For the text-containing cell, return its midpoint in (X, Y) coordinate format. 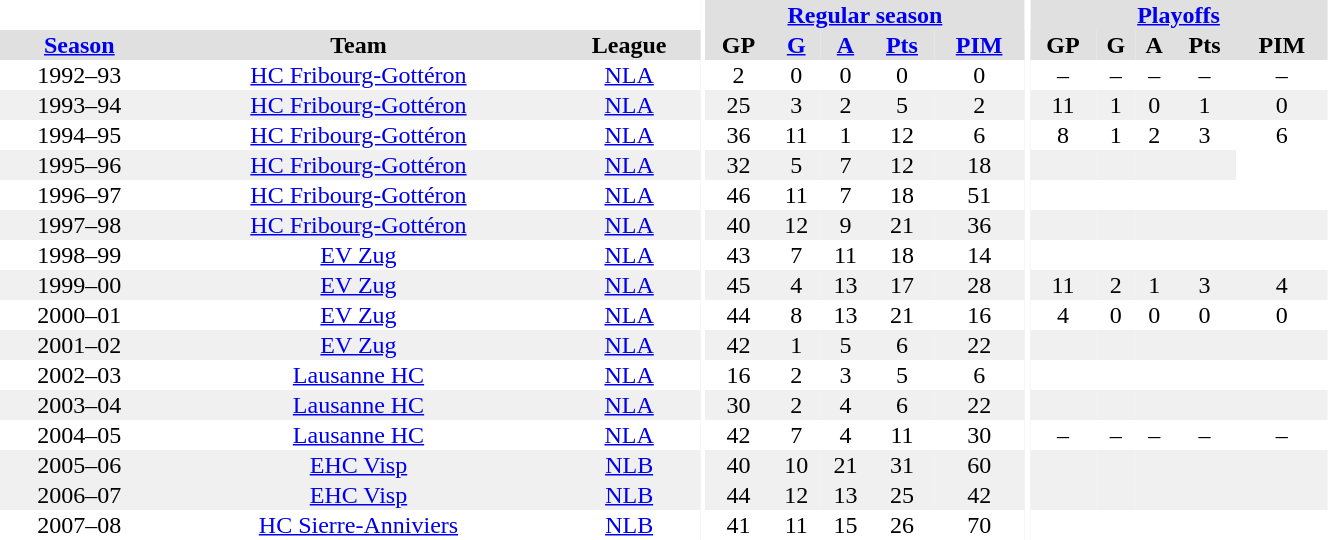
1994–95 (80, 135)
17 (902, 285)
1997–98 (80, 225)
43 (738, 255)
2002–03 (80, 375)
60 (980, 465)
Season (80, 45)
HC Sierre-Anniviers (359, 525)
9 (846, 225)
1993–94 (80, 105)
2005–06 (80, 465)
1995–96 (80, 165)
10 (796, 465)
41 (738, 525)
26 (902, 525)
1998–99 (80, 255)
70 (980, 525)
2007–08 (80, 525)
1999–00 (80, 285)
2003–04 (80, 405)
46 (738, 195)
15 (846, 525)
1996–97 (80, 195)
32 (738, 165)
45 (738, 285)
1992–93 (80, 75)
League (629, 45)
Team (359, 45)
2004–05 (80, 435)
14 (980, 255)
Regular season (864, 15)
2006–07 (80, 495)
Playoffs (1178, 15)
28 (980, 285)
2000–01 (80, 315)
51 (980, 195)
31 (902, 465)
2001–02 (80, 345)
